Locate the cell with the specified text and output its (X, Y) center coordinate. 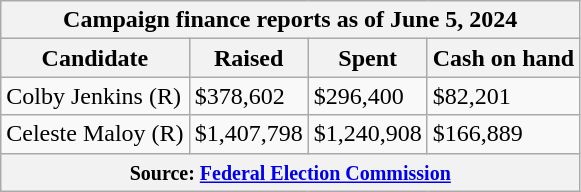
Raised (248, 58)
$166,889 (503, 134)
$296,400 (368, 96)
$1,407,798 (248, 134)
Colby Jenkins (R) (95, 96)
$378,602 (248, 96)
Campaign finance reports as of June 5, 2024 (290, 20)
Cash on hand (503, 58)
$1,240,908 (368, 134)
Source: Federal Election Commission (290, 172)
Candidate (95, 58)
Spent (368, 58)
$82,201 (503, 96)
Celeste Maloy (R) (95, 134)
